Scan for the cell matching the given text and deliver its (x, y) coordinate at center. 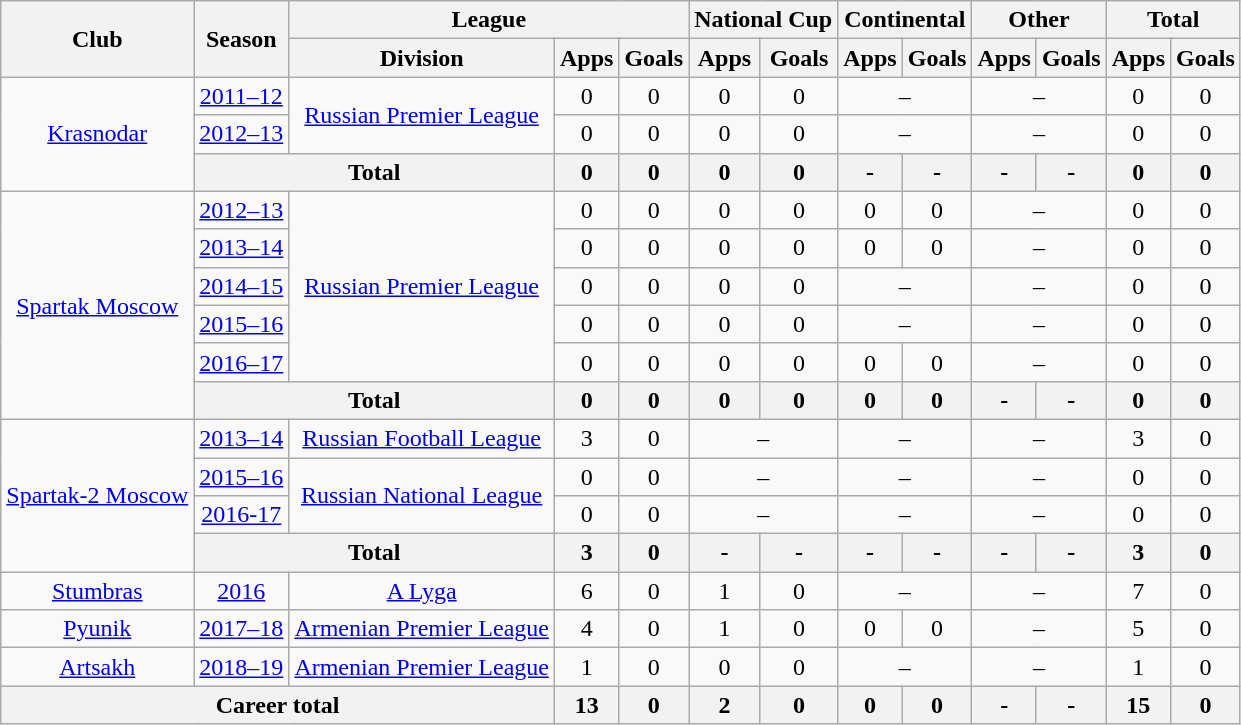
Pyunik (98, 629)
National Cup (764, 20)
League (489, 20)
Artsakh (98, 667)
13 (586, 705)
Russian Football League (422, 438)
Season (242, 39)
Continental (905, 20)
2014–15 (242, 286)
Division (422, 58)
2011–12 (242, 96)
15 (1138, 705)
4 (586, 629)
Spartak Moscow (98, 305)
Spartak-2 Moscow (98, 495)
2016 (242, 591)
2018–19 (242, 667)
Career total (278, 705)
5 (1138, 629)
Russian National League (422, 496)
Krasnodar (98, 134)
A Lyga (422, 591)
2016–17 (242, 362)
6 (586, 591)
2 (725, 705)
Club (98, 39)
2016-17 (242, 515)
7 (1138, 591)
Stumbras (98, 591)
2017–18 (242, 629)
Other (1039, 20)
